Scan for the cell matching the given text and deliver its (X, Y) coordinate at center. 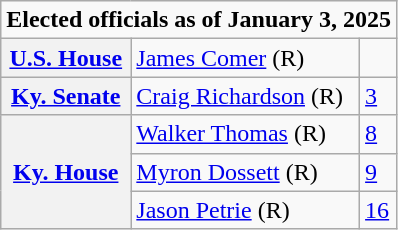
9 (378, 172)
Elected officials as of January 3, 2025 (199, 20)
Myron Dossett (R) (246, 172)
Ky. Senate (66, 96)
U.S. House (66, 58)
8 (378, 134)
16 (378, 210)
Jason Petrie (R) (246, 210)
Ky. House (66, 172)
3 (378, 96)
Craig Richardson (R) (246, 96)
James Comer (R) (246, 58)
Walker Thomas (R) (246, 134)
